Locate the cell with the specified text and output its (x, y) center coordinate. 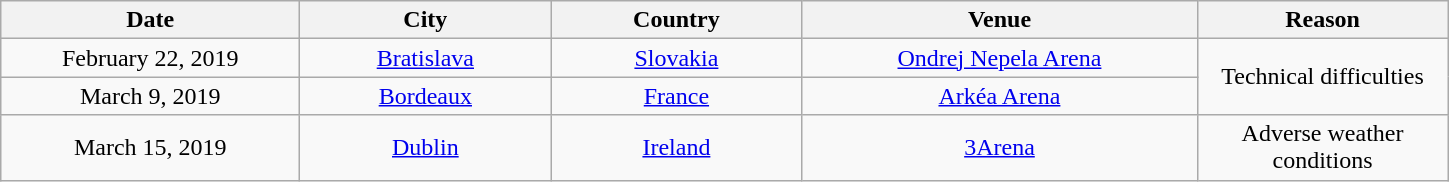
Technical difficulties (1322, 77)
Country (676, 20)
Slovakia (676, 58)
3Arena (1000, 148)
Bordeaux (426, 96)
France (676, 96)
February 22, 2019 (150, 58)
Reason (1322, 20)
Venue (1000, 20)
Bratislava (426, 58)
Dublin (426, 148)
Date (150, 20)
Adverse weather conditions (1322, 148)
March 15, 2019 (150, 148)
Ireland (676, 148)
March 9, 2019 (150, 96)
City (426, 20)
Arkéa Arena (1000, 96)
Ondrej Nepela Arena (1000, 58)
